Capture the cell that displays the provided text and extract its [x, y] central coordinate. 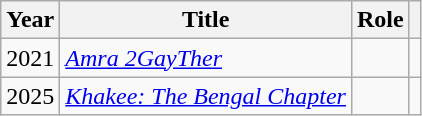
Amra 2GayTher [206, 58]
Khakee: The Bengal Chapter [206, 96]
2021 [30, 58]
Title [206, 20]
Year [30, 20]
2025 [30, 96]
Role [380, 20]
